Locate the cell with the specified text and output its [X, Y] center coordinate. 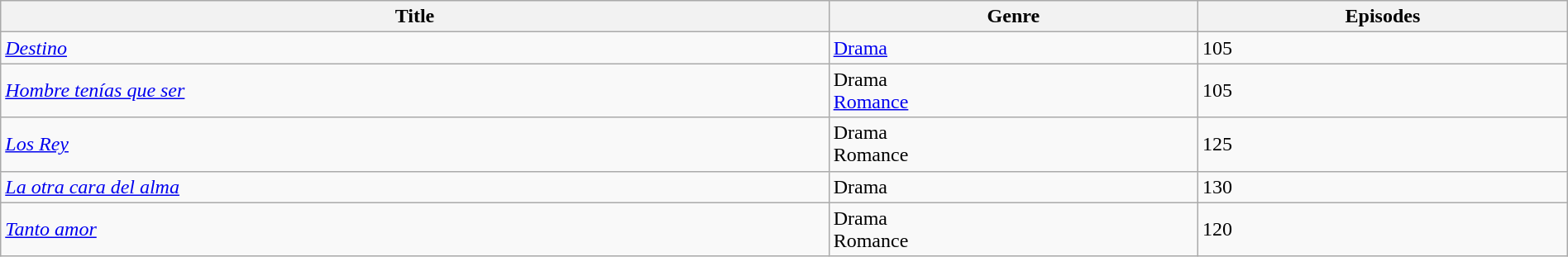
Genre [1013, 17]
Episodes [1383, 17]
120 [1383, 230]
Tanto amor [415, 230]
Los Rey [415, 144]
Title [415, 17]
Hombre tenías que ser [415, 91]
La otra cara del alma [415, 187]
Destino [415, 48]
125 [1383, 144]
130 [1383, 187]
